Identify which cell holds the provided text, then report its (x, y) central coordinate. 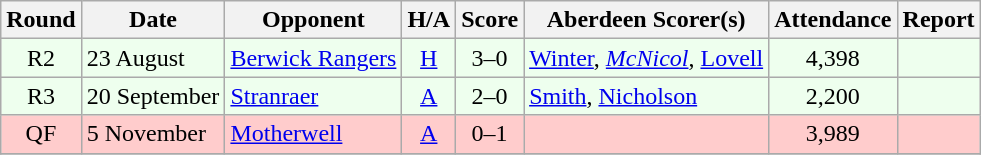
2–0 (490, 96)
Date (153, 20)
Round (41, 20)
R3 (41, 96)
Attendance (833, 20)
3,989 (833, 134)
Score (490, 20)
R2 (41, 58)
Smith, Nicholson (646, 96)
Aberdeen Scorer(s) (646, 20)
4,398 (833, 58)
5 November (153, 134)
H/A (429, 20)
Winter, McNicol, Lovell (646, 58)
3–0 (490, 58)
Opponent (314, 20)
QF (41, 134)
2,200 (833, 96)
Motherwell (314, 134)
Report (938, 20)
20 September (153, 96)
0–1 (490, 134)
Berwick Rangers (314, 58)
Stranraer (314, 96)
H (429, 58)
23 August (153, 58)
